Capture the cell that displays the provided text and extract its [X, Y] central coordinate. 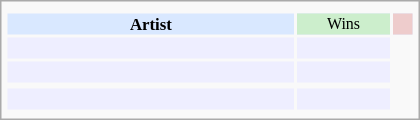
Artist [151, 24]
Wins [344, 24]
